Determine the (X, Y) coordinate at the center of the cell enclosing the given text.  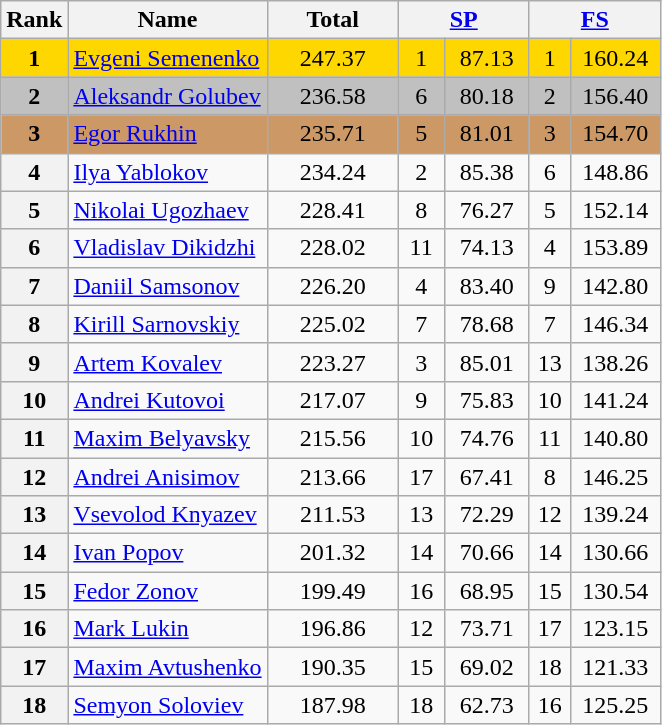
Ilya Yablokov (168, 172)
190.35 (332, 667)
72.29 (486, 515)
146.25 (615, 477)
130.54 (615, 591)
Daniil Samsonov (168, 286)
FS (594, 20)
Andrei Kutovoi (168, 400)
247.37 (332, 58)
74.13 (486, 248)
213.66 (332, 477)
152.14 (615, 210)
Maxim Avtushenko (168, 667)
Semyon Soloviev (168, 705)
235.71 (332, 134)
Nikolai Ugozhaev (168, 210)
130.66 (615, 553)
148.86 (615, 172)
146.34 (615, 324)
215.56 (332, 438)
201.32 (332, 553)
Maxim Belyavsky (168, 438)
228.02 (332, 248)
69.02 (486, 667)
234.24 (332, 172)
67.41 (486, 477)
226.20 (332, 286)
141.24 (615, 400)
142.80 (615, 286)
Vsevolod Knyazev (168, 515)
Egor Rukhin (168, 134)
Total (332, 20)
187.98 (332, 705)
154.70 (615, 134)
Kirill Sarnovskiy (168, 324)
Aleksandr Golubev (168, 96)
199.49 (332, 591)
228.41 (332, 210)
Evgeni Semenenko (168, 58)
68.95 (486, 591)
73.71 (486, 629)
83.40 (486, 286)
85.38 (486, 172)
236.58 (332, 96)
85.01 (486, 362)
217.07 (332, 400)
Andrei Anisimov (168, 477)
153.89 (615, 248)
74.76 (486, 438)
78.68 (486, 324)
121.33 (615, 667)
223.27 (332, 362)
160.24 (615, 58)
SP (464, 20)
81.01 (486, 134)
Ivan Popov (168, 553)
139.24 (615, 515)
211.53 (332, 515)
Vladislav Dikidzhi (168, 248)
70.66 (486, 553)
225.02 (332, 324)
Rank (34, 20)
123.15 (615, 629)
76.27 (486, 210)
Mark Lukin (168, 629)
75.83 (486, 400)
87.13 (486, 58)
Fedor Zonov (168, 591)
62.73 (486, 705)
156.40 (615, 96)
196.86 (332, 629)
80.18 (486, 96)
Name (168, 20)
Artem Kovalev (168, 362)
140.80 (615, 438)
125.25 (615, 705)
138.26 (615, 362)
